Locate the cell with the specified text and output its (x, y) center coordinate. 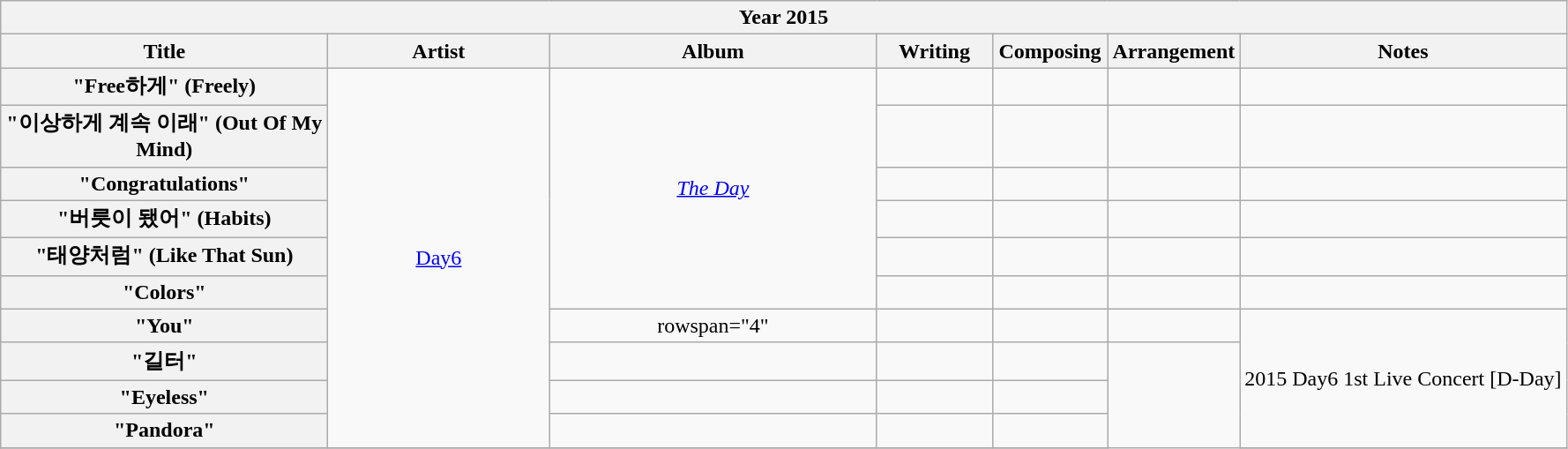
Title (164, 51)
"Colors" (164, 292)
"버릇이 됐어" (Habits) (164, 219)
Writing (935, 51)
Album (713, 51)
rowspan="4" (713, 326)
"You" (164, 326)
Notes (1403, 51)
Year 2015 (783, 18)
Artist (439, 51)
"태양처럼" (Like That Sun) (164, 258)
2015 Day6 1st Live Concert [D-Day] (1403, 378)
Composing (1049, 51)
"길터" (164, 362)
"Eyeless" (164, 397)
The Day (713, 189)
"이상하게 계속 이래" (Out Of My Mind) (164, 136)
"Pandora" (164, 430)
Day6 (439, 258)
"Free하게" (Freely) (164, 86)
Arrangement (1174, 51)
"Congratulations" (164, 183)
